Output the (x, y) coordinate of the center of the cell containing the given text.  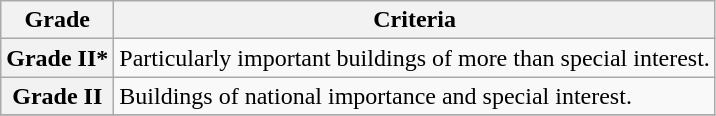
Grade II* (58, 58)
Grade II (58, 96)
Particularly important buildings of more than special interest. (415, 58)
Criteria (415, 20)
Grade (58, 20)
Buildings of national importance and special interest. (415, 96)
